Provide the (x, y) coordinate of the cell's center where the given text is located.  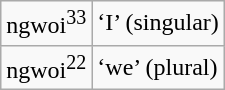
‘I’ (singular) (158, 24)
ngwoi33 (46, 24)
ngwoi22 (46, 68)
‘we’ (plural) (158, 68)
